Detect which cell encompasses the target text, then output its [X, Y] center coordinate. 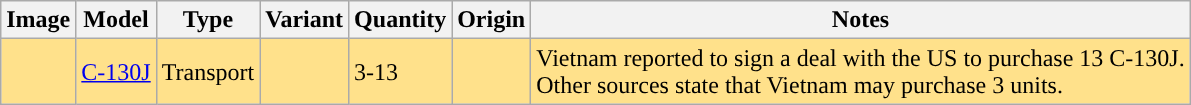
Quantity [400, 20]
Variant [304, 20]
Type [208, 20]
C-130J [116, 72]
Vietnam reported to sign a deal with the US to purchase 13 C-130J.Other sources state that Vietnam may purchase 3 units. [860, 72]
Transport [208, 72]
Image [38, 20]
3-13 [400, 72]
Origin [492, 20]
Notes [860, 20]
Model [116, 20]
